Return the (X, Y) coordinate for the center point of the cell that contains the specified text.  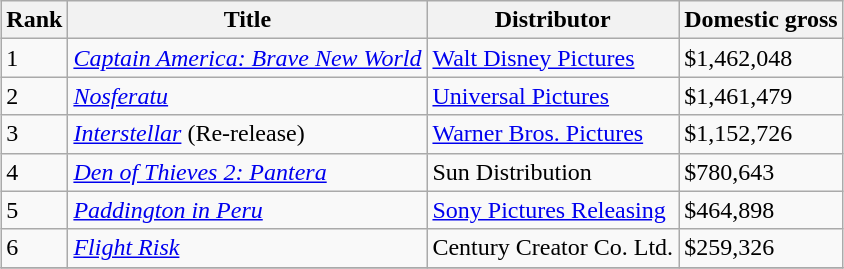
1 (34, 58)
Title (248, 20)
4 (34, 172)
Century Creator Co. Ltd. (553, 248)
Sony Pictures Releasing (553, 210)
Distributor (553, 20)
Warner Bros. Pictures (553, 134)
2 (34, 96)
$259,326 (762, 248)
$1,462,048 (762, 58)
$464,898 (762, 210)
Interstellar (Re-release) (248, 134)
$1,152,726 (762, 134)
Domestic gross (762, 20)
5 (34, 210)
Flight Risk (248, 248)
3 (34, 134)
Captain America: Brave New World (248, 58)
Universal Pictures (553, 96)
Walt Disney Pictures (553, 58)
Sun Distribution (553, 172)
Den of Thieves 2: Pantera (248, 172)
Paddington in Peru (248, 210)
Rank (34, 20)
$1,461,479 (762, 96)
$780,643 (762, 172)
Nosferatu (248, 96)
6 (34, 248)
